Output the (x, y) coordinate of the center of the cell containing the given text.  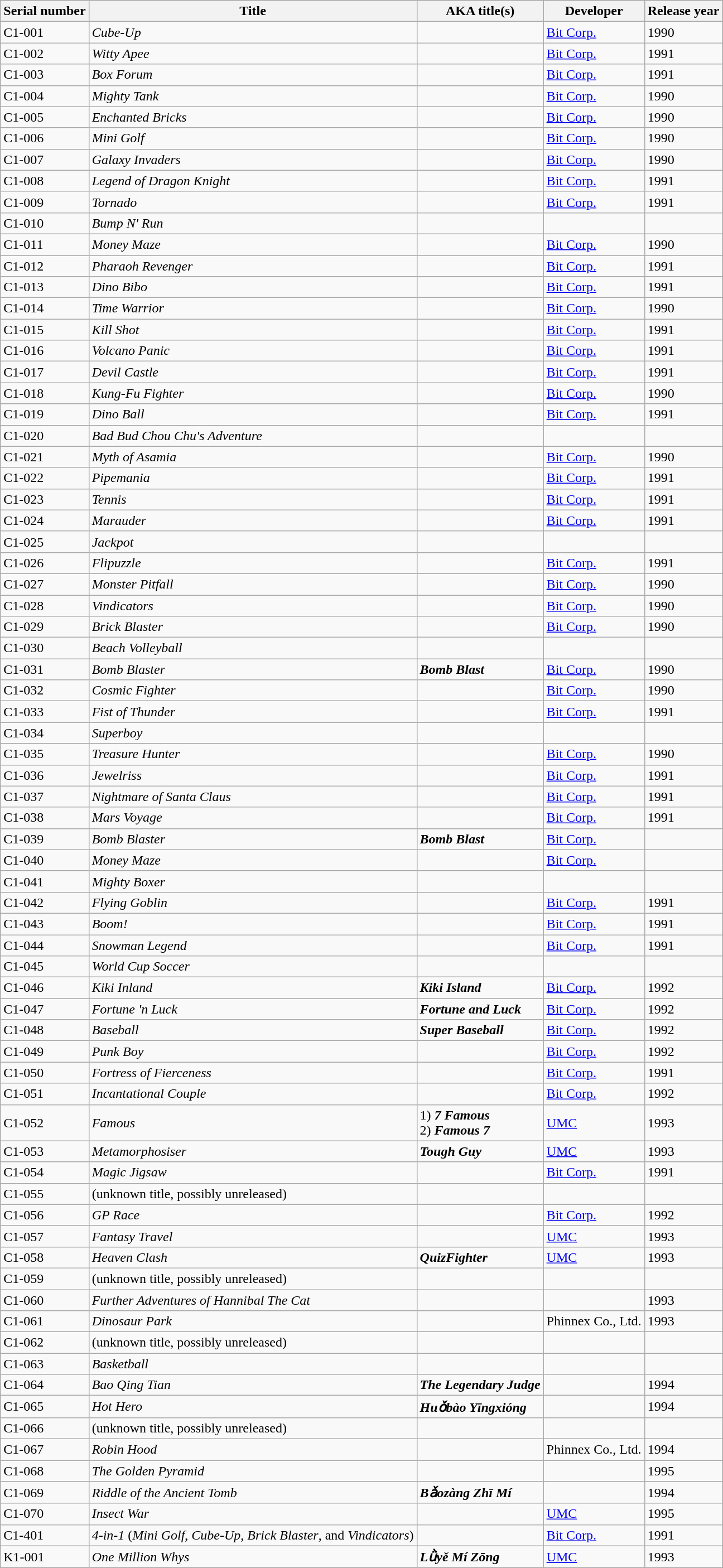
Snowman Legend (253, 945)
C1-059 (45, 1278)
Bao Qing Tian (253, 1385)
Kung-Fu Fighter (253, 393)
Fantasy Travel (253, 1236)
C1-007 (45, 160)
C1-034 (45, 733)
C1-069 (45, 1493)
Fortune 'n Luck (253, 1009)
C1-044 (45, 945)
C1-025 (45, 542)
C1-008 (45, 181)
C1-037 (45, 797)
C1-065 (45, 1407)
Baseball (253, 1030)
C1-027 (45, 584)
Cosmic Fighter (253, 691)
Time Warrior (253, 308)
Legend of Dragon Knight (253, 181)
C1-036 (45, 775)
Pipemania (253, 478)
Bad Bud Chou Chu's Adventure (253, 436)
C1-067 (45, 1449)
C1-020 (45, 436)
C1-062 (45, 1343)
Incantational Couple (253, 1094)
QuizFighter (480, 1257)
C1-047 (45, 1009)
C1-023 (45, 499)
C1-033 (45, 712)
Magic Jigsaw (253, 1173)
Famous (253, 1122)
C1-009 (45, 202)
Myth of Asamia (253, 457)
Title (253, 11)
C1-028 (45, 605)
Lǜyě Mí Zōng (480, 1557)
Fist of Thunder (253, 712)
C1-052 (45, 1122)
Basketball (253, 1364)
Brick Blaster (253, 627)
C1-021 (45, 457)
C1-060 (45, 1300)
C1-050 (45, 1073)
C1-022 (45, 478)
Witty Apee (253, 54)
Treasure Hunter (253, 754)
Dino Bibo (253, 287)
C1-063 (45, 1364)
Dinosaur Park (253, 1321)
Developer (594, 11)
Superboy (253, 733)
Tennis (253, 499)
Dino Ball (253, 414)
Flipuzzle (253, 563)
Hot Hero (253, 1407)
Release year (683, 11)
C1-056 (45, 1215)
Marauder (253, 520)
Bump N' Run (253, 223)
C1-058 (45, 1257)
C1-015 (45, 330)
Tough Guy (480, 1151)
C1-024 (45, 520)
C1-005 (45, 117)
C1-045 (45, 967)
C1-031 (45, 669)
Mini Golf (253, 138)
4-in-1 (Mini Golf, Cube-Up, Brick Blaster, and Vindicators) (253, 1535)
Cube-Up (253, 32)
Monster Pitfall (253, 584)
Enchanted Bricks (253, 117)
C1-049 (45, 1051)
C1-011 (45, 244)
Mighty Tank (253, 96)
Super Baseball (480, 1030)
C1-017 (45, 372)
Further Adventures of Hannibal The Cat (253, 1300)
Mars Voyage (253, 818)
Pharaoh Revenger (253, 266)
Galaxy Invaders (253, 160)
C1-002 (45, 54)
C1-041 (45, 881)
C1-014 (45, 308)
Box Forum (253, 75)
C1-016 (45, 351)
Vindicators (253, 605)
Fortress of Fierceness (253, 1073)
Heaven Clash (253, 1257)
Kill Shot (253, 330)
Devil Castle (253, 372)
C1-026 (45, 563)
C1-032 (45, 691)
C1-048 (45, 1030)
C1-013 (45, 287)
C1-053 (45, 1151)
C1-035 (45, 754)
C1-051 (45, 1094)
1) 7 Famous2) Famous 7 (480, 1122)
C1-064 (45, 1385)
GP Race (253, 1215)
C1-018 (45, 393)
C1-012 (45, 266)
World Cup Soccer (253, 967)
Punk Boy (253, 1051)
Beach Volleyball (253, 648)
C1-001 (45, 32)
Volcano Panic (253, 351)
Kiki Inland (253, 988)
C1-055 (45, 1194)
C1-066 (45, 1428)
Tornado (253, 202)
C1-057 (45, 1236)
C1-042 (45, 903)
C1-068 (45, 1471)
Metamorphosiser (253, 1151)
Nightmare of Santa Claus (253, 797)
Jewelriss (253, 775)
C1-070 (45, 1514)
The Legendary Judge (480, 1385)
Mighty Boxer (253, 881)
C1-038 (45, 818)
Bǎozàng Zhī Mí (480, 1493)
Jackpot (253, 542)
C1-401 (45, 1535)
Huǒbào Yīngxióng (480, 1407)
C1-039 (45, 839)
C1-040 (45, 860)
C1-003 (45, 75)
C1-030 (45, 648)
Robin Hood (253, 1449)
C1-046 (45, 988)
One Million Whys (253, 1557)
Riddle of the Ancient Tomb (253, 1493)
Serial number (45, 11)
Flying Goblin (253, 903)
C1-006 (45, 138)
C1-019 (45, 414)
Insect War (253, 1514)
C1-004 (45, 96)
The Golden Pyramid (253, 1471)
C1-029 (45, 627)
Fortune and Luck (480, 1009)
C1-010 (45, 223)
AKA title(s) (480, 11)
Kiki Island (480, 988)
C1-043 (45, 924)
K1-001 (45, 1557)
C1-061 (45, 1321)
C1-054 (45, 1173)
Boom! (253, 924)
